Return (x, y) of the center of cell containing provided text 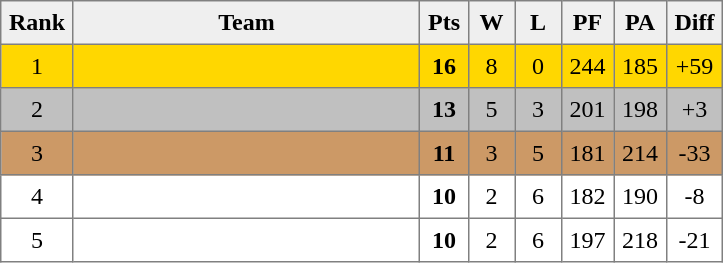
185 (640, 66)
Team (246, 23)
182 (587, 197)
1 (38, 66)
-8 (694, 197)
0 (538, 66)
181 (587, 153)
-21 (694, 240)
198 (640, 110)
L (538, 23)
+3 (694, 110)
Diff (694, 23)
8 (491, 66)
218 (640, 240)
W (491, 23)
16 (444, 66)
190 (640, 197)
11 (444, 153)
+59 (694, 66)
Rank (38, 23)
244 (587, 66)
4 (38, 197)
201 (587, 110)
214 (640, 153)
Pts (444, 23)
13 (444, 110)
PF (587, 23)
-33 (694, 153)
PA (640, 23)
197 (587, 240)
